Determine the (X, Y) coordinate at the center of the cell enclosing the given text.  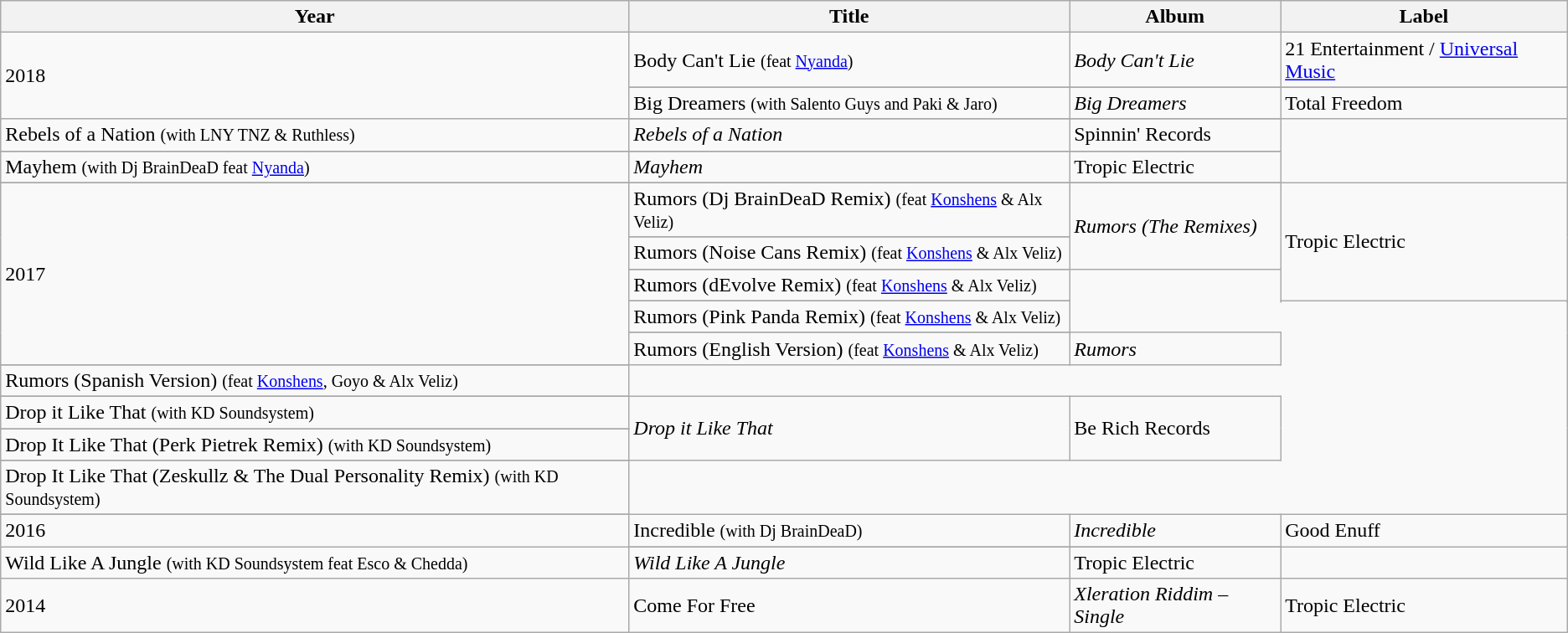
Incredible (with Dj BrainDeaD) (849, 531)
Total Freedom (1424, 103)
Rebels of a Nation (849, 135)
Rumors (English Version) (feat Konshens & Alx Veliz) (849, 348)
Mayhem (849, 167)
Be Rich Records (1175, 428)
Title (849, 17)
Good Enuff (1424, 531)
Drop It Like That (Zeskullz & The Dual Personality Remix) (with KD Soundsystem) (315, 487)
Drop it Like That (with KD Soundsystem) (315, 412)
Mayhem (with Dj BrainDeaD feat Nyanda) (315, 167)
Rumors (Pink Panda Remix) (feat Konshens & Alx Veliz) (849, 316)
2014 (315, 606)
Rumors (Spanish Version) (feat Konshens, Goyo & Alx Veliz) (315, 380)
Wild Like A Jungle (849, 563)
Rumors (The Remixes) (1175, 226)
2018 (315, 75)
2017 (315, 273)
Rumors (Noise Cans Remix) (feat Konshens & Alx Veliz) (849, 253)
Drop It Like That (Perk Pietrek Remix) (with KD Soundsystem) (315, 445)
Rumors (dEvolve Remix) (feat Konshens & Alx Veliz) (849, 285)
21 Entertainment / Universal Music (1424, 60)
Xleration Riddim – Single (1175, 606)
Big Dreamers (1175, 103)
Big Dreamers (with Salento Guys and Paki & Jaro) (849, 103)
Rebels of a Nation (with LNY TNZ & Ruthless) (315, 135)
Label (1424, 17)
Drop it Like That (849, 428)
Album (1175, 17)
Body Can't Lie (1175, 60)
Come For Free (849, 606)
Body Can't Lie (feat Nyanda) (849, 60)
Year (315, 17)
Incredible (1175, 531)
Spinnin' Records (1175, 135)
2016 (315, 531)
Wild Like A Jungle (with KD Soundsystem feat Esco & Chedda) (315, 563)
Rumors (Dj BrainDeaD Remix) (feat Konshens & Alx Veliz) (849, 209)
Rumors (1175, 348)
